Search for the cell housing the specified text and yield its [X, Y] center coordinate. 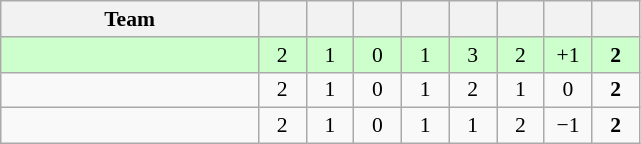
+1 [568, 55]
Team [130, 19]
−1 [568, 126]
3 [473, 55]
